Provide the [X, Y] coordinate of the cell's center where the given text is located.  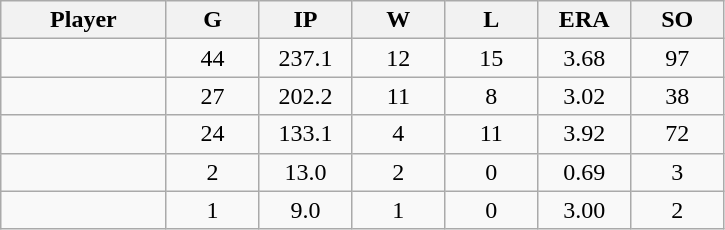
4 [398, 134]
133.1 [306, 134]
38 [678, 96]
237.1 [306, 58]
13.0 [306, 172]
L [492, 20]
24 [212, 134]
3.00 [584, 210]
72 [678, 134]
202.2 [306, 96]
97 [678, 58]
15 [492, 58]
ERA [584, 20]
Player [84, 20]
44 [212, 58]
3.92 [584, 134]
27 [212, 96]
W [398, 20]
3 [678, 172]
G [212, 20]
9.0 [306, 210]
12 [398, 58]
0.69 [584, 172]
SO [678, 20]
3.02 [584, 96]
IP [306, 20]
8 [492, 96]
3.68 [584, 58]
